Provide the (x, y) coordinate of the cell's center where the given text is located.  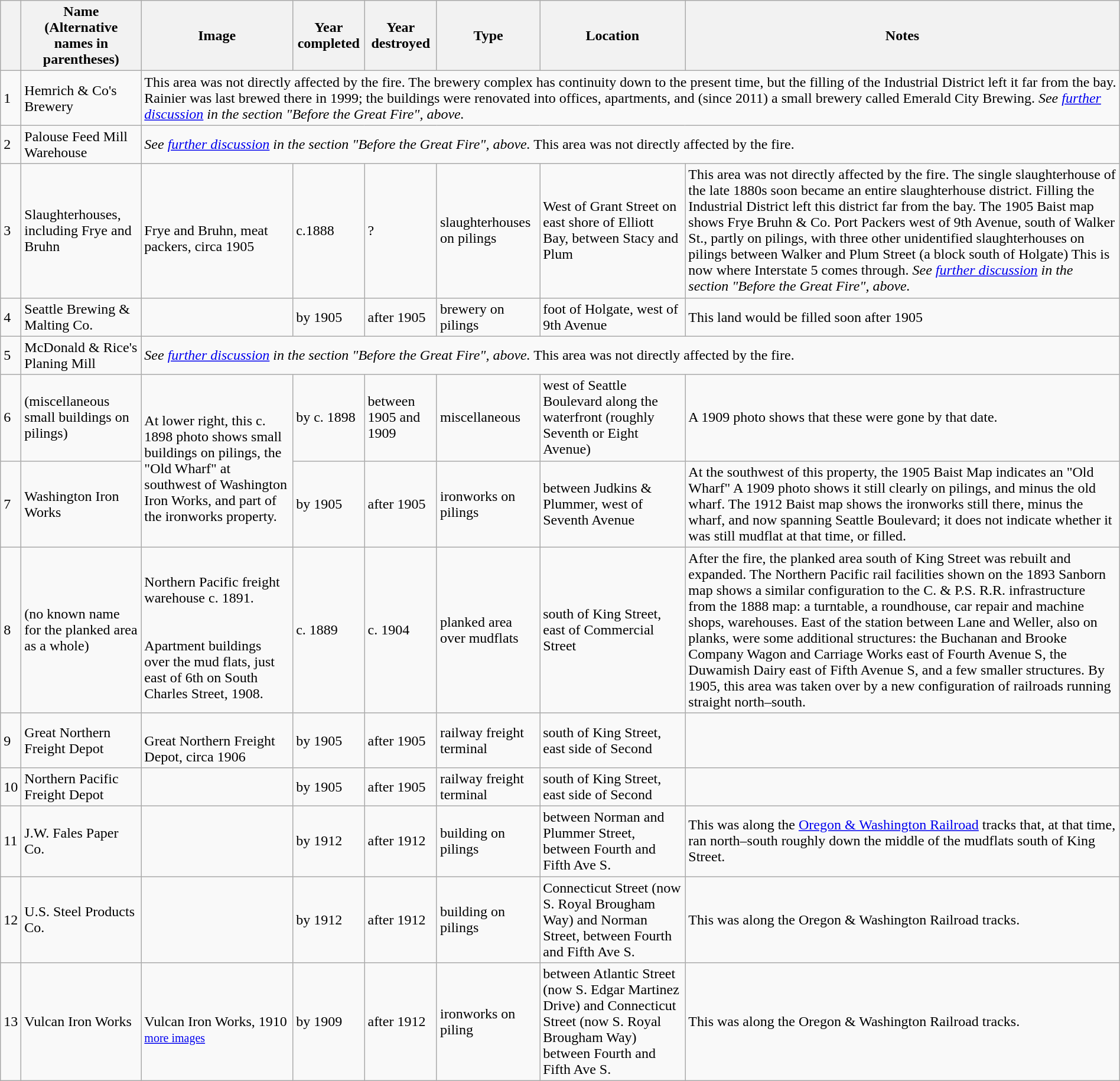
(no known name for the planked area as a whole) (82, 630)
8 (11, 630)
brewery on pilings (488, 317)
13 (11, 1022)
1 (11, 98)
Name(Alternative names in parentheses) (82, 35)
3 (11, 230)
West of Grant Street on east shore of Elliott Bay, between Stacy and Plum (613, 230)
west of Seattle Boulevard along the waterfront (roughly Seventh or Eight Avenue) (613, 418)
5 (11, 356)
slaughterhouses on pilings (488, 230)
(miscellaneous small buildings on pilings) (82, 418)
south of King Street, east of Commercial Street (613, 630)
by c. 1898 (328, 418)
Frye and Bruhn, meat packers, circa 1905 (217, 230)
Great Northern Freight Depot (82, 740)
? (401, 230)
c.1888 (328, 230)
A 1909 photo shows that these were gone by that date. (903, 418)
ironworks on pilings (488, 504)
Hemrich & Co's Brewery (82, 98)
Notes (903, 35)
11 (11, 841)
U.S. Steel Products Co. (82, 920)
between Judkins & Plummer, west of Seventh Avenue (613, 504)
ironworks on piling (488, 1022)
McDonald & Rice's Planing Mill (82, 356)
J.W. Fales Paper Co. (82, 841)
This land would be filled soon after 1905 (903, 317)
Washington Iron Works (82, 504)
6 (11, 418)
Palouse Feed Mill Warehouse (82, 144)
4 (11, 317)
Image (217, 35)
7 (11, 504)
between Atlantic Street (now S. Edgar Martinez Drive) and Connecticut Street (now S. Royal Brougham Way) between Fourth and Fifth Ave S. (613, 1022)
planked area over mudflats (488, 630)
9 (11, 740)
Northern Pacific Freight Depot (82, 787)
Type (488, 35)
Seattle Brewing & Malting Co. (82, 317)
Vulcan Iron Works, 1910more images (217, 1022)
Northern Pacific freight warehouse c. 1891.Apartment buildings over the mud flats, just east of 6th on South Charles Street, 1908. (217, 630)
Connecticut Street (now S. Royal Brougham Way) and Norman Street, between Fourth and Fifth Ave S. (613, 920)
c. 1904 (401, 630)
miscellaneous (488, 418)
Location (613, 35)
Vulcan Iron Works (82, 1022)
12 (11, 920)
between 1905 and 1909 (401, 418)
Slaughterhouses, including Frye and Bruhn (82, 230)
2 (11, 144)
Great Northern Freight Depot, circa 1906 (217, 740)
10 (11, 787)
foot of Holgate, west of 9th Avenue (613, 317)
Year destroyed (401, 35)
c. 1889 (328, 630)
by 1909 (328, 1022)
between Norman and Plummer Street, between Fourth and Fifth Ave S. (613, 841)
Year completed (328, 35)
